Provide the [X, Y] coordinate of the cell's center where the given text is located.  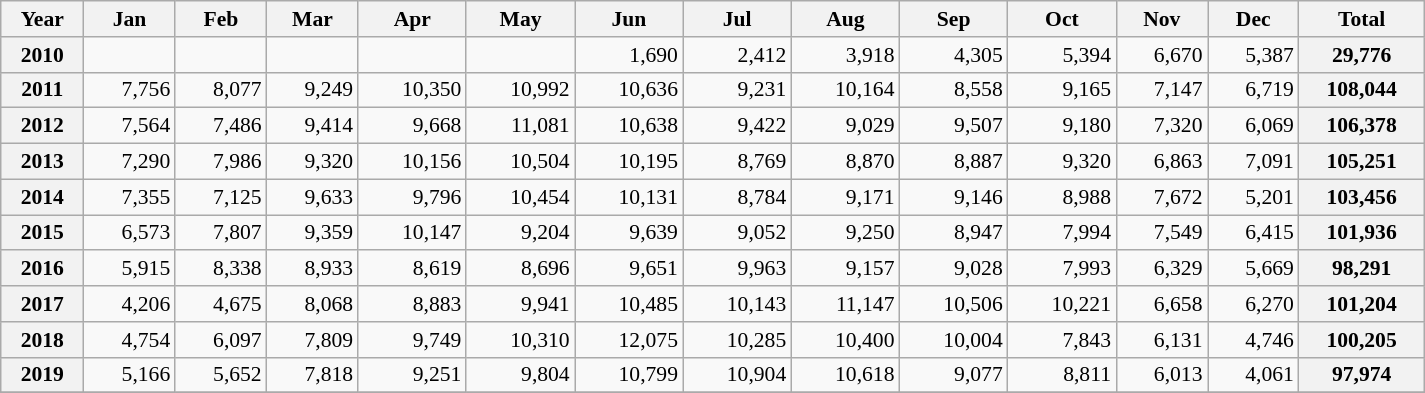
97,974 [1362, 375]
8,811 [1062, 375]
4,206 [130, 304]
8,947 [954, 233]
9,651 [629, 269]
10,164 [845, 90]
Jul [737, 19]
10,799 [629, 375]
7,549 [1162, 233]
9,668 [412, 126]
2011 [42, 90]
7,355 [130, 197]
98,291 [1362, 269]
100,205 [1362, 340]
8,338 [220, 269]
7,843 [1062, 340]
9,077 [954, 375]
6,131 [1162, 340]
9,157 [845, 269]
9,963 [737, 269]
Jan [130, 19]
7,818 [312, 375]
8,769 [737, 162]
9,749 [412, 340]
2012 [42, 126]
9,171 [845, 197]
8,619 [412, 269]
4,754 [130, 340]
108,044 [1362, 90]
Dec [1254, 19]
8,887 [954, 162]
Year [42, 19]
9,180 [1062, 126]
7,993 [1062, 269]
5,166 [130, 375]
101,936 [1362, 233]
8,784 [737, 197]
9,028 [954, 269]
10,004 [954, 340]
9,052 [737, 233]
May [520, 19]
4,746 [1254, 340]
Jun [629, 19]
5,669 [1254, 269]
2,412 [737, 55]
8,933 [312, 269]
8,696 [520, 269]
9,251 [412, 375]
10,147 [412, 233]
12,075 [629, 340]
Mar [312, 19]
2015 [42, 233]
5,915 [130, 269]
11,147 [845, 304]
4,675 [220, 304]
10,504 [520, 162]
3,918 [845, 55]
10,156 [412, 162]
5,201 [1254, 197]
2014 [42, 197]
1,690 [629, 55]
6,658 [1162, 304]
2017 [42, 304]
9,796 [412, 197]
2013 [42, 162]
9,146 [954, 197]
10,131 [629, 197]
6,573 [130, 233]
7,807 [220, 233]
7,809 [312, 340]
10,195 [629, 162]
7,756 [130, 90]
10,285 [737, 340]
5,387 [1254, 55]
10,904 [737, 375]
7,091 [1254, 162]
101,204 [1362, 304]
9,941 [520, 304]
4,305 [954, 55]
2010 [42, 55]
10,454 [520, 197]
9,359 [312, 233]
11,081 [520, 126]
10,310 [520, 340]
2018 [42, 340]
9,029 [845, 126]
7,290 [130, 162]
7,564 [130, 126]
7,986 [220, 162]
10,992 [520, 90]
4,061 [1254, 375]
10,506 [954, 304]
9,422 [737, 126]
6,069 [1254, 126]
7,486 [220, 126]
Feb [220, 19]
6,415 [1254, 233]
10,350 [412, 90]
106,378 [1362, 126]
6,670 [1162, 55]
6,097 [220, 340]
105,251 [1362, 162]
Aug [845, 19]
Nov [1162, 19]
10,221 [1062, 304]
8,068 [312, 304]
8,883 [412, 304]
5,394 [1062, 55]
6,270 [1254, 304]
2019 [42, 375]
10,400 [845, 340]
29,776 [1362, 55]
7,994 [1062, 233]
103,456 [1362, 197]
9,639 [629, 233]
7,672 [1162, 197]
7,147 [1162, 90]
Sep [954, 19]
6,863 [1162, 162]
8,077 [220, 90]
10,143 [737, 304]
9,804 [520, 375]
6,719 [1254, 90]
9,231 [737, 90]
5,652 [220, 375]
2016 [42, 269]
10,638 [629, 126]
9,507 [954, 126]
9,165 [1062, 90]
6,013 [1162, 375]
9,414 [312, 126]
8,558 [954, 90]
9,204 [520, 233]
9,250 [845, 233]
10,618 [845, 375]
Apr [412, 19]
8,870 [845, 162]
Total [1362, 19]
7,125 [220, 197]
Oct [1062, 19]
9,633 [312, 197]
10,636 [629, 90]
6,329 [1162, 269]
10,485 [629, 304]
8,988 [1062, 197]
9,249 [312, 90]
7,320 [1162, 126]
